Output the [X, Y] coordinate of the center of the cell containing the given text.  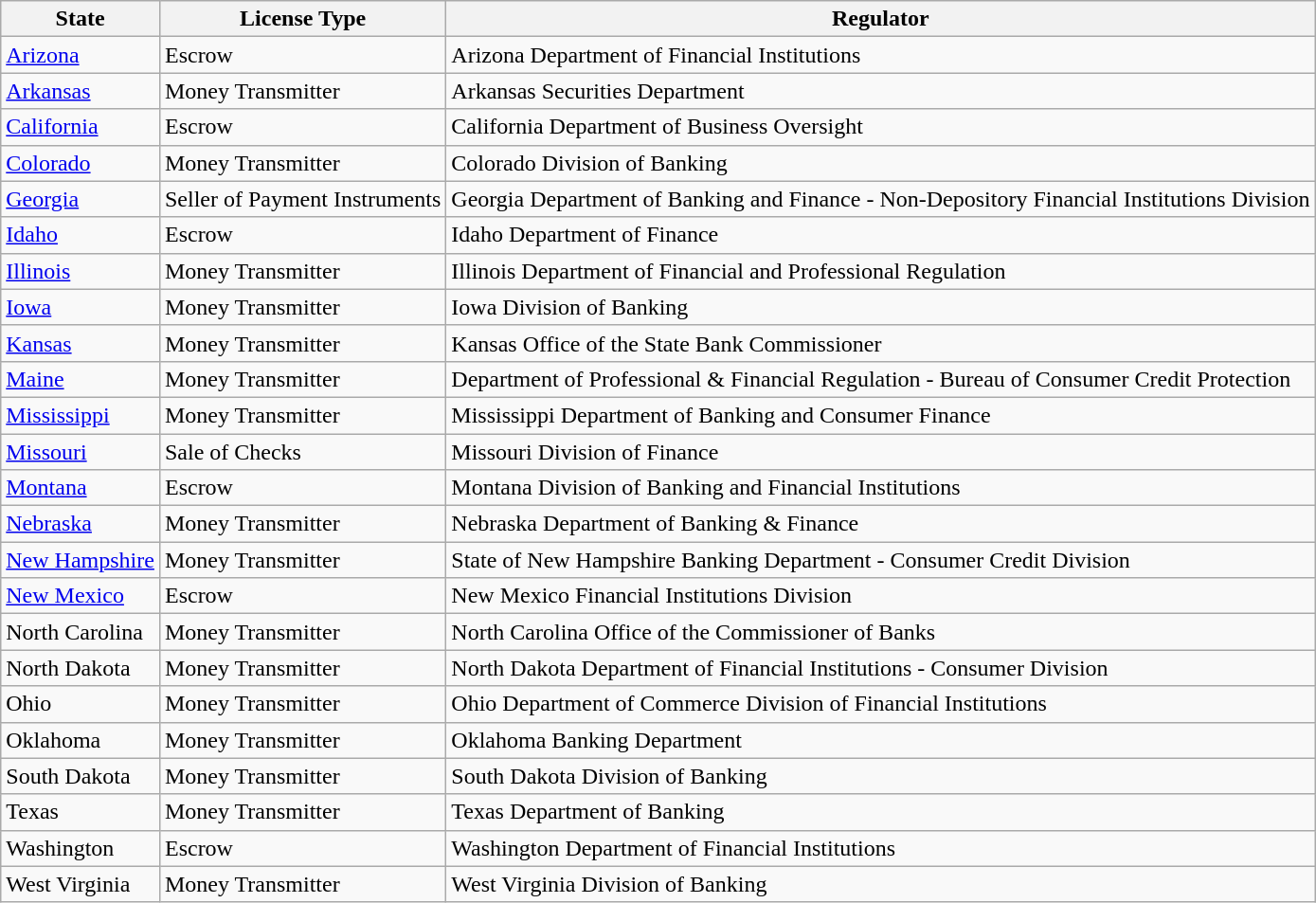
Iowa [81, 307]
Colorado Division of Banking [881, 163]
North Dakota Department of Financial Institutions - Consumer Division [881, 668]
Mississippi Department of Banking and Consumer Finance [881, 415]
Mississippi [81, 415]
Montana [81, 488]
State of New Hampshire Banking Department - Consumer Credit Division [881, 560]
Illinois [81, 271]
Maine [81, 379]
South Dakota [81, 776]
Montana Division of Banking and Financial Institutions [881, 488]
Illinois Department of Financial and Professional Regulation [881, 271]
Oklahoma [81, 740]
Regulator [881, 19]
Texas Department of Banking [881, 812]
California Department of Business Oversight [881, 127]
Georgia [81, 199]
Colorado [81, 163]
North Dakota [81, 668]
North Carolina [81, 632]
Nebraska [81, 524]
Ohio Department of Commerce Division of Financial Institutions [881, 704]
New Hampshire [81, 560]
Iowa Division of Banking [881, 307]
Kansas Office of the State Bank Commissioner [881, 343]
Department of Professional & Financial Regulation - Bureau of Consumer Credit Protection [881, 379]
New Mexico Financial Institutions Division [881, 596]
New Mexico [81, 596]
South Dakota Division of Banking [881, 776]
West Virginia Division of Banking [881, 884]
State [81, 19]
Kansas [81, 343]
Arkansas Securities Department [881, 91]
Missouri Division of Finance [881, 452]
Idaho [81, 235]
Washington Department of Financial Institutions [881, 848]
Sale of Checks [302, 452]
Georgia Department of Banking and Finance - Non-Depository Financial Institutions Division [881, 199]
Seller of Payment Instruments [302, 199]
Texas [81, 812]
California [81, 127]
Arkansas [81, 91]
West Virginia [81, 884]
License Type [302, 19]
Idaho Department of Finance [881, 235]
Washington [81, 848]
Missouri [81, 452]
Arizona [81, 55]
Arizona Department of Financial Institutions [881, 55]
Nebraska Department of Banking & Finance [881, 524]
North Carolina Office of the Commissioner of Banks [881, 632]
Ohio [81, 704]
Oklahoma Banking Department [881, 740]
